Return the (x, y) coordinate for the center point of the cell that contains the specified text.  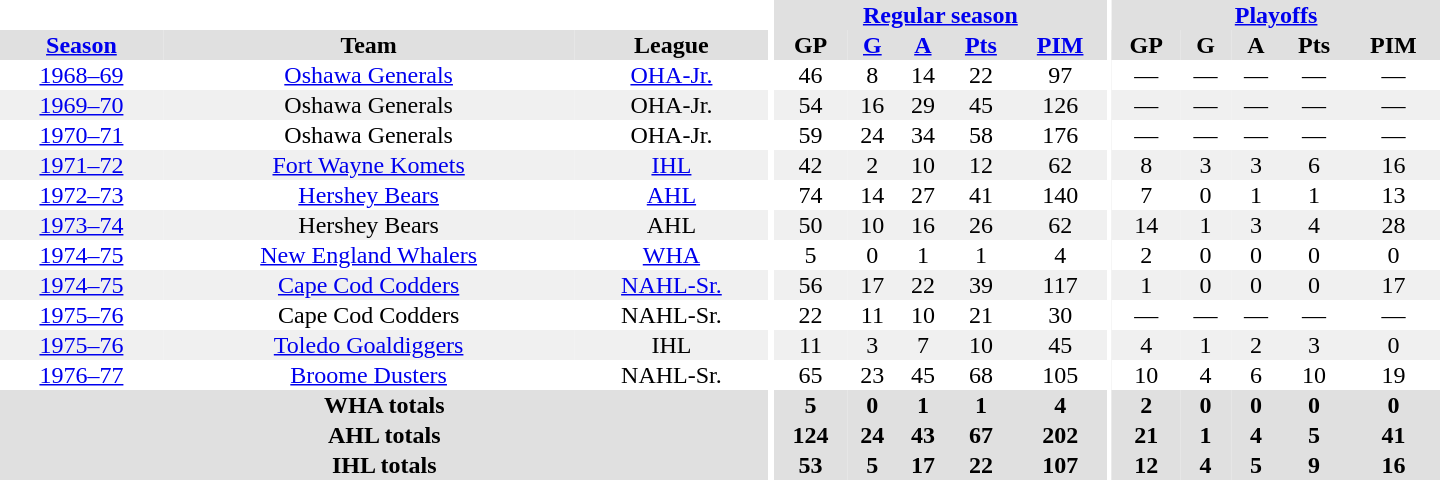
1973–74 (82, 225)
67 (981, 435)
56 (810, 285)
202 (1060, 435)
46 (810, 75)
30 (1060, 315)
65 (810, 375)
1971–72 (82, 165)
39 (981, 285)
42 (810, 165)
124 (810, 435)
Team (369, 45)
9 (1314, 465)
WHA totals (384, 405)
117 (1060, 285)
107 (1060, 465)
140 (1060, 195)
50 (810, 225)
Season (82, 45)
97 (1060, 75)
126 (1060, 105)
34 (924, 135)
1968–69 (82, 75)
Toledo Goaldiggers (369, 345)
68 (981, 375)
1970–71 (82, 135)
59 (810, 135)
26 (981, 225)
New England Whalers (369, 255)
1969–70 (82, 105)
105 (1060, 375)
176 (1060, 135)
13 (1394, 195)
53 (810, 465)
28 (1394, 225)
IHL totals (384, 465)
League (671, 45)
Broome Dusters (369, 375)
74 (810, 195)
WHA (671, 255)
19 (1394, 375)
Fort Wayne Komets (369, 165)
43 (924, 435)
54 (810, 105)
29 (924, 105)
Regular season (940, 15)
23 (872, 375)
AHL totals (384, 435)
1972–73 (82, 195)
1976–77 (82, 375)
58 (981, 135)
27 (924, 195)
Playoffs (1276, 15)
